From the cell containing the given text, extract its center point as (X, Y) coordinate. 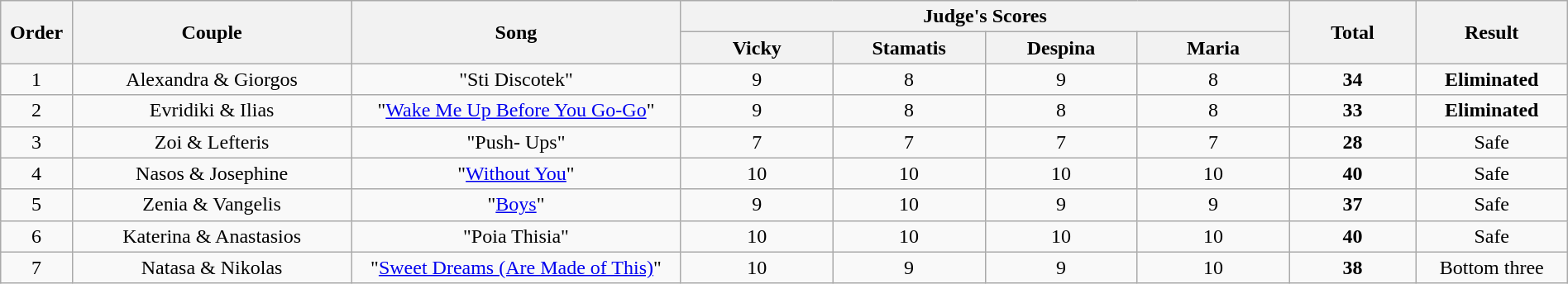
Nasos & Josephine (212, 173)
Song (516, 32)
"Without You" (516, 173)
Bottom three (1492, 267)
37 (1353, 205)
"Wake Me Up Before You Go-Go" (516, 111)
Evridiki & Ilias (212, 111)
Judge's Scores (985, 17)
Zoi & Lefteris (212, 142)
"Boys" (516, 205)
2 (36, 111)
Vicky (757, 48)
"Push- Ups" (516, 142)
33 (1353, 111)
1 (36, 79)
"Sti Discotek" (516, 79)
5 (36, 205)
38 (1353, 267)
4 (36, 173)
34 (1353, 79)
Maria (1213, 48)
Order (36, 32)
Natasa & Nikolas (212, 267)
6 (36, 236)
28 (1353, 142)
Couple (212, 32)
"Poia Thisia" (516, 236)
Katerina & Anastasios (212, 236)
"Sweet Dreams (Are Made of This)" (516, 267)
Alexandra & Giorgos (212, 79)
Total (1353, 32)
Stamatis (909, 48)
Result (1492, 32)
3 (36, 142)
Zenia & Vangelis (212, 205)
Despina (1061, 48)
